Detect which cell encompasses the target text, then output its [x, y] center coordinate. 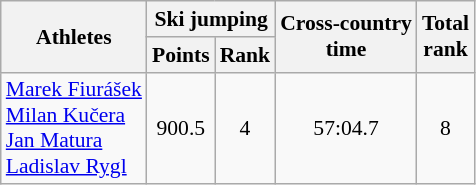
900.5 [181, 128]
Points [181, 55]
Rank [246, 55]
57:04.7 [346, 128]
Ski jumping [211, 19]
8 [446, 128]
4 [246, 128]
Marek FiurášekMilan KučeraJan MaturaLadislav Rygl [74, 128]
Total rank [446, 36]
Cross-country time [346, 36]
Athletes [74, 36]
